Return the (x, y) coordinate for the center point of the cell that contains the specified text.  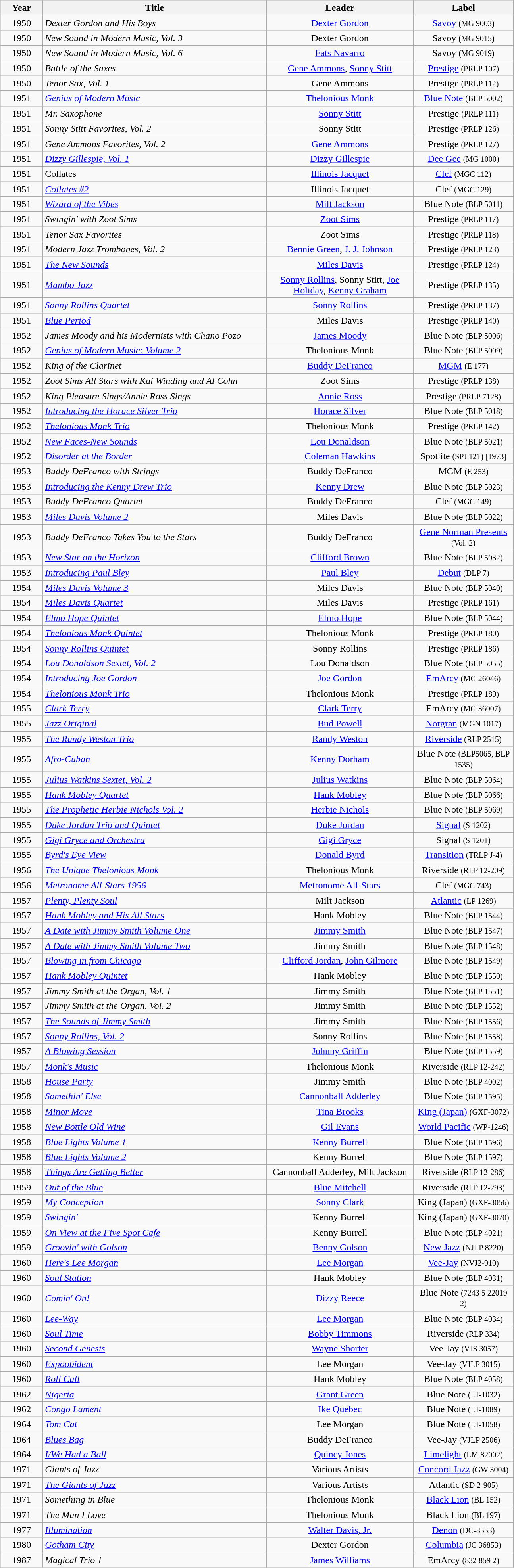
Disorder at the Border (155, 456)
Vee-Jay (VJLP 2506) (464, 1439)
Black Lion (BL 197) (464, 1515)
Julius Watkins Sextet, Vol. 2 (155, 780)
Gotham City (155, 1545)
Bennie Green, J. J. Johnson (340, 249)
Blue Note (BLP 1551) (464, 991)
EmArcy (MG 36007) (464, 709)
Prestige (PRLP 107) (464, 68)
Randy Weston (340, 739)
Prestige (PRLP 124) (464, 265)
King (Japan) (GXF-3072) (464, 1112)
Blue Note (BLP 1559) (464, 1051)
Roll Call (155, 1379)
Coleman Hawkins (340, 456)
Tina Brooks (340, 1112)
Blue Note (BLP5065, BLP 1535) (464, 759)
Concord Jazz (GW 3004) (464, 1470)
Columbia (JC 36853) (464, 1545)
Hank Mobley and His All Stars (155, 915)
Battle of the Saxes (155, 68)
King (Japan) (GXF-3056) (464, 1202)
Modern Jazz Trombones, Vol. 2 (155, 249)
Prestige (PRLP 117) (464, 219)
Miles Davis Volume 3 (155, 588)
Savoy (MG 9019) (464, 53)
Thelonious Monk Quintet (155, 633)
1977 (21, 1530)
Clifford Brown (340, 558)
King of the Clarinet (155, 366)
Sonny Stitt Favorites, Vol. 2 (155, 128)
Comin' On! (155, 1298)
Hank Mobley Quintet (155, 976)
The New Sounds (155, 265)
Johnny Griffin (340, 1051)
Gigi Gryce and Orchestra (155, 840)
Norgran (MGN 1017) (464, 724)
Horace Silver (340, 411)
Limelight (LM 82002) (464, 1455)
Blue Note (BLP 1548) (464, 946)
Tom Cat (155, 1424)
Afro-Cuban (155, 759)
Blue Note (BLP 4034) (464, 1319)
Jimmy Smith at the Organ, Vol. 2 (155, 1006)
Riverside (RLP 12-209) (464, 870)
Plenty, Plenty Soul (155, 900)
Blue Lights Volume 2 (155, 1157)
Blue Note (7243 5 22019 2) (464, 1298)
Julius Watkins (340, 780)
The Prophetic Herbie Nichols Vol. 2 (155, 810)
Signal (S 1201) (464, 840)
A Blowing Session (155, 1051)
Savoy (MG 9003) (464, 23)
Zoot Sims All Stars with Kai Winding and Al Cohn (155, 381)
Gene Ammons Favorites, Vol. 2 (155, 144)
Blue Note (BLP 5040) (464, 588)
Blue Note (BLP 5055) (464, 663)
1980 (21, 1545)
James Moody and his Modernists with Chano Pozo (155, 335)
New Bottle Old Wine (155, 1127)
On View at the Five Spot Cafe (155, 1233)
World Pacific (WP-1246) (464, 1127)
Gene Norman Presents (Vol. 2) (464, 537)
Introducing Paul Bley (155, 573)
Lou Donaldson Sextet, Vol. 2 (155, 663)
Benny Golson (340, 1248)
Things Are Getting Better (155, 1172)
Blue Note (BLP 1596) (464, 1142)
James Williams (340, 1560)
Blue Period (155, 320)
Signal (S 1202) (464, 825)
Lee-Way (155, 1319)
Introducing the Horace Silver Trio (155, 411)
Prestige (PRLP 126) (464, 128)
Spotlite (SPJ 121) [1973] (464, 456)
Black Lion (BL 152) (464, 1500)
Blue Note (BLP 5032) (464, 558)
Blue Note (BLP 5066) (464, 795)
Cannonball Adderley (340, 1096)
Prestige (PRLP 142) (464, 426)
Riverside (RLP 2515) (464, 739)
Blue Note (BLP 1558) (464, 1036)
Miles Davis Quartet (155, 603)
Blue Note (BLP 5021) (464, 441)
Out of the Blue (155, 1187)
Label (464, 8)
Blue Note (BLP 1597) (464, 1157)
Riverside (RLP 12-293) (464, 1187)
Prestige (PRLP 118) (464, 234)
Jimmy Smith at the Organ, Vol. 1 (155, 991)
Atlantic (LP 1269) (464, 900)
Bobby Timmons (340, 1334)
Swingin' (155, 1217)
Blue Note (BLP 1544) (464, 915)
Collates (155, 174)
Buddy DeFranco Takes You to the Stars (155, 537)
Illumination (155, 1530)
Second Genesis (155, 1349)
Annie Ross (340, 396)
Paul Bley (340, 573)
Dizzy Gillespie (340, 159)
Metronome All-Stars 1956 (155, 885)
The Unique Thelonious Monk (155, 870)
Hank Mobley Quartet (155, 795)
Elmo Hope (340, 618)
Blue Note (BLP 5018) (464, 411)
EmArcy (832 859 2) (464, 1560)
Blue Note (BLP 5006) (464, 335)
Magical Trio 1 (155, 1560)
Prestige (PRLP 112) (464, 83)
Blowing in from Chicago (155, 961)
Blue Note (BLP 1556) (464, 1021)
Atlantic (SD 2-905) (464, 1485)
Riverside (RLP 12-242) (464, 1066)
House Party (155, 1081)
New Jazz (NJLP 8220) (464, 1248)
Blue Note (BLP 5023) (464, 487)
EmArcy (MG 26046) (464, 678)
Swingin' with Zoot Sims (155, 219)
Collates #2 (155, 189)
Sonny Rollins, Sonny Stitt, Joe Holiday, Kenny Graham (340, 285)
Blue Note (BLP 1550) (464, 976)
Blue Note (BLP 4021) (464, 1233)
Dee Gee (MG 1000) (464, 159)
Blue Note (BLP 5064) (464, 780)
Bud Powell (340, 724)
Something in Blue (155, 1500)
Blue Note (BLP 5022) (464, 517)
Fats Navarro (340, 53)
Prestige (PRLP 161) (464, 603)
Soul Time (155, 1334)
Dizzy Gillespie, Vol. 1 (155, 159)
Nigeria (155, 1394)
MGM (E 253) (464, 472)
Sonny Rollins Quartet (155, 305)
Blue Note (LT-1089) (464, 1409)
The Randy Weston Trio (155, 739)
Prestige (PRLP 123) (464, 249)
Blue Mitchell (340, 1187)
New Star on the Horizon (155, 558)
Buddy DeFranco with Strings (155, 472)
Kenny Drew (340, 487)
Blue Lights Volume 1 (155, 1142)
Prestige (PRLP 138) (464, 381)
Clifford Jordan, John Gilmore (340, 961)
The Man I Love (155, 1515)
Herbie Nichols (340, 810)
Sonny Rollins Quintet (155, 648)
Prestige (PRLP 127) (464, 144)
Blue Note (BLP 4031) (464, 1278)
Joe Gordon (340, 678)
New Sound in Modern Music, Vol. 3 (155, 38)
Blue Note (BLP 5069) (464, 810)
Blue Note (BLP 5009) (464, 351)
James Moody (340, 335)
Donald Byrd (340, 855)
Clef (MGC 149) (464, 502)
Introducing Joe Gordon (155, 678)
New Faces-New Sounds (155, 441)
Congo Lament (155, 1409)
A Date with Jimmy Smith Volume Two (155, 946)
Clef (MGC 743) (464, 885)
MGM (E 177) (464, 366)
Mr. Saxophone (155, 113)
Dizzy Reece (340, 1298)
Blues Bag (155, 1439)
Somethin' Else (155, 1096)
Byrd's Eye View (155, 855)
Gigi Gryce (340, 840)
Blue Note (BLP 1552) (464, 1006)
Ike Quebec (340, 1409)
Gil Evans (340, 1127)
Transition (TRLP J-4) (464, 855)
Sonny Clark (340, 1202)
Blue Note (BLP 1547) (464, 930)
Wizard of the Vibes (155, 204)
Prestige (PRLP 7128) (464, 396)
Miles Davis Volume 2 (155, 517)
Cannonball Adderley, Milt Jackson (340, 1172)
Here's Lee Morgan (155, 1263)
Savoy (MG 9015) (464, 38)
Blue Note (BLP 1549) (464, 961)
Year (21, 8)
Denon (DC-8553) (464, 1530)
Dexter Gordon and His Boys (155, 23)
Prestige (PRLP 186) (464, 648)
Groovin' with Golson (155, 1248)
Title (155, 8)
Elmo Hope Quintet (155, 618)
Blue Note (BLP 1595) (464, 1096)
Walter Davis, Jr. (340, 1530)
Tenor Sax Favorites (155, 234)
Blue Note (BLP 5011) (464, 204)
Sonny Rollins, Vol. 2 (155, 1036)
Gene Ammons, Sonny Stitt (340, 68)
Buddy DeFranco Quartet (155, 502)
Vee-Jay (VJS 3057) (464, 1349)
Blue Note (LT-1032) (464, 1394)
Vee-Jay (VJLP 3015) (464, 1364)
Minor Move (155, 1112)
Vee-Jay (NVJ2-910) (464, 1263)
Wayne Shorter (340, 1349)
King (Japan) (GXF-3070) (464, 1217)
Grant Green (340, 1394)
Prestige (PRLP 189) (464, 694)
Kenny Dorham (340, 759)
My Conception (155, 1202)
The Giants of Jazz (155, 1485)
Tenor Sax, Vol. 1 (155, 83)
Soul Station (155, 1278)
Blue Note (LT-1058) (464, 1424)
Monk's Music (155, 1066)
The Sounds of Jimmy Smith (155, 1021)
A Date with Jimmy Smith Volume One (155, 930)
Genius of Modern Music: Volume 2 (155, 351)
Introducing the Kenny Drew Trio (155, 487)
Riverside (RLP 12-286) (464, 1172)
Blue Note (BLP 4002) (464, 1081)
I/We Had a Ball (155, 1455)
Prestige (PRLP 140) (464, 320)
Genius of Modern Music (155, 98)
Debut (DLP 7) (464, 573)
Leader (340, 8)
Prestige (PRLP 137) (464, 305)
Clef (MGC 112) (464, 174)
Jazz Original (155, 724)
Blue Note (BLP 5002) (464, 98)
King Pleasure Sings/Annie Ross Sings (155, 396)
Prestige (PRLP 135) (464, 285)
Blue Note (BLP 4058) (464, 1379)
Giants of Jazz (155, 1470)
Riverside (RLP 334) (464, 1334)
Duke Jordan Trio and Quintet (155, 825)
1987 (21, 1560)
Prestige (PRLP 111) (464, 113)
Prestige (PRLP 180) (464, 633)
Expoobident (155, 1364)
Blue Note (BLP 5044) (464, 618)
Clef (MGC 129) (464, 189)
Mambo Jazz (155, 285)
Quincy Jones (340, 1455)
Duke Jordan (340, 825)
New Sound in Modern Music, Vol. 6 (155, 53)
Metronome All-Stars (340, 885)
